Search for the cell housing the specified text and yield its [X, Y] center coordinate. 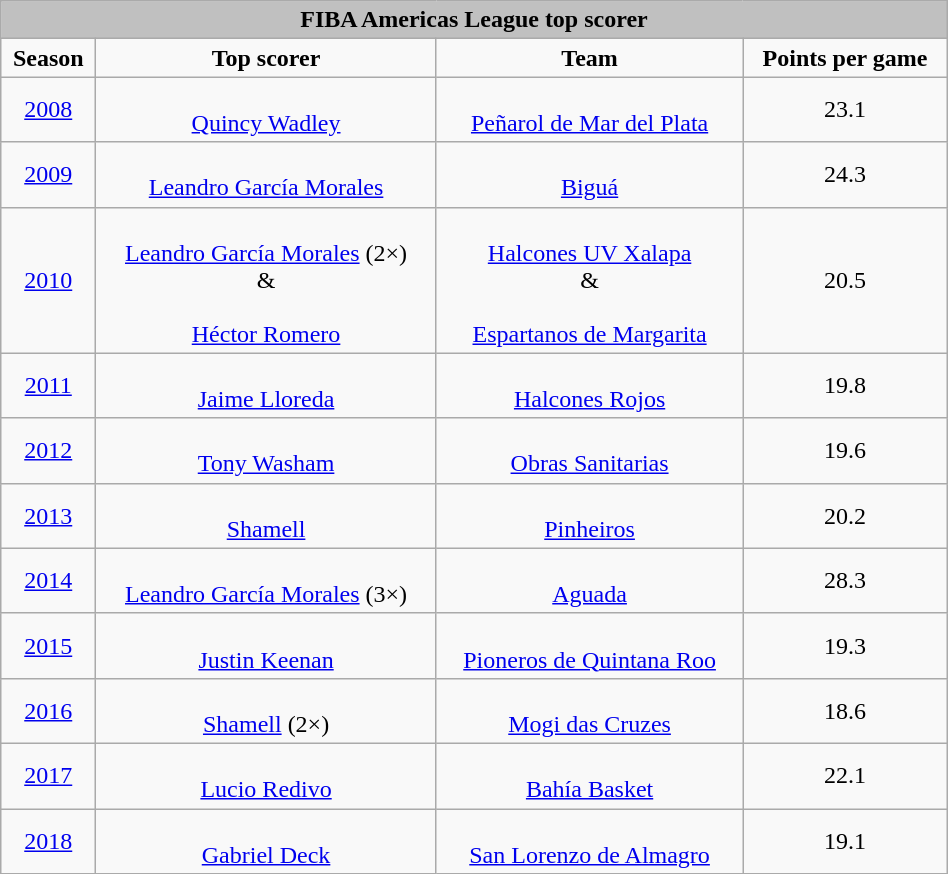
San Lorenzo de Almagro [589, 840]
22.1 [845, 776]
Top scorer [266, 58]
2016 [48, 710]
Aguada [589, 580]
Team [589, 58]
2008 [48, 110]
Points per game [845, 58]
Jaime Lloreda [266, 386]
Leandro García Morales [266, 174]
Season [48, 58]
2012 [48, 450]
19.6 [845, 450]
Shamell (2×) [266, 710]
2017 [48, 776]
2014 [48, 580]
Shamell [266, 516]
24.3 [845, 174]
20.5 [845, 280]
19.3 [845, 646]
23.1 [845, 110]
Pinheiros [589, 516]
2010 [48, 280]
Tony Washam [266, 450]
Justin Keenan [266, 646]
2013 [48, 516]
19.8 [845, 386]
Bahía Basket [589, 776]
Leandro García Morales (3×) [266, 580]
Peñarol de Mar del Plata [589, 110]
Biguá [589, 174]
2009 [48, 174]
Lucio Redivo [266, 776]
Pioneros de Quintana Roo [589, 646]
2018 [48, 840]
Gabriel Deck [266, 840]
Obras Sanitarias [589, 450]
20.2 [845, 516]
18.6 [845, 710]
Leandro García Morales (2×)&Héctor Romero [266, 280]
2015 [48, 646]
Quincy Wadley [266, 110]
28.3 [845, 580]
2011 [48, 386]
Halcones UV Xalapa&Espartanos de Margarita [589, 280]
FIBA Americas League top scorer [474, 20]
Halcones Rojos [589, 386]
19.1 [845, 840]
Mogi das Cruzes [589, 710]
